Capture the cell that displays the provided text and extract its (x, y) central coordinate. 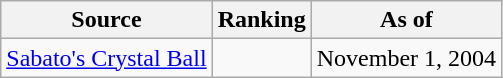
November 1, 2004 (406, 58)
Source (106, 20)
As of (406, 20)
Sabato's Crystal Ball (106, 58)
Ranking (262, 20)
